Identify which cell holds the provided text, then report its (x, y) central coordinate. 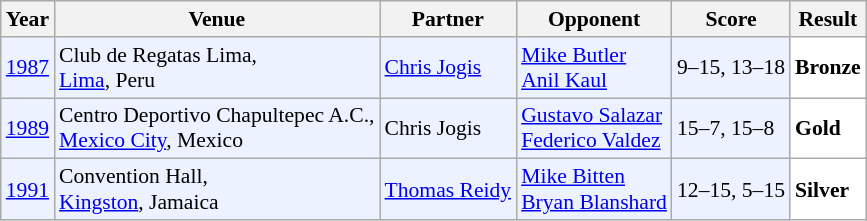
12–15, 5–15 (731, 190)
1991 (28, 190)
Opponent (594, 19)
Partner (448, 19)
Centro Deportivo Chapultepec A.C.,Mexico City, Mexico (216, 128)
Thomas Reidy (448, 190)
Silver (828, 190)
Gold (828, 128)
1989 (28, 128)
1987 (28, 68)
9–15, 13–18 (731, 68)
Result (828, 19)
Club de Regatas Lima,Lima, Peru (216, 68)
Gustavo Salazar Federico Valdez (594, 128)
Convention Hall,Kingston, Jamaica (216, 190)
Venue (216, 19)
15–7, 15–8 (731, 128)
Bronze (828, 68)
Score (731, 19)
Mike Bitten Bryan Blanshard (594, 190)
Year (28, 19)
Mike Butler Anil Kaul (594, 68)
